Detect which cell encompasses the target text, then output its (x, y) center coordinate. 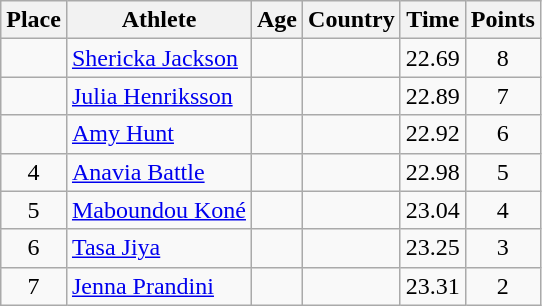
Anavia Battle (158, 172)
Amy Hunt (158, 134)
23.31 (432, 286)
Tasa Jiya (158, 248)
8 (502, 58)
Athlete (158, 20)
22.98 (432, 172)
22.69 (432, 58)
Jenna Prandini (158, 286)
3 (502, 248)
Time (432, 20)
Points (502, 20)
Place (34, 20)
22.89 (432, 96)
2 (502, 286)
22.92 (432, 134)
Shericka Jackson (158, 58)
Maboundou Koné (158, 210)
Age (276, 20)
23.25 (432, 248)
23.04 (432, 210)
Country (352, 20)
Julia Henriksson (158, 96)
